Capture the cell that displays the provided text and extract its [X, Y] central coordinate. 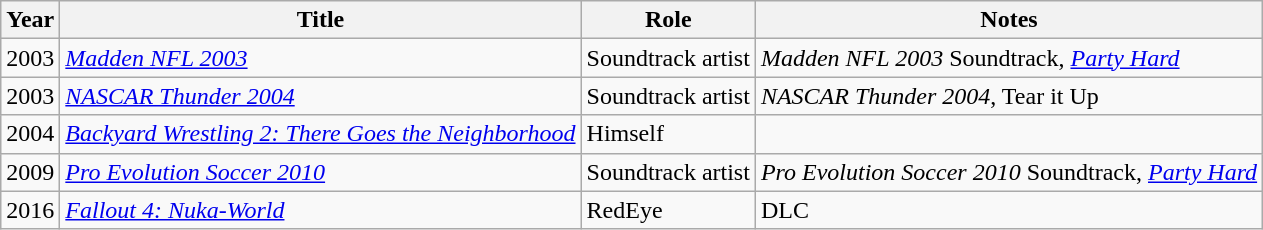
DLC [1008, 210]
Title [320, 20]
2016 [30, 210]
Madden NFL 2003 Soundtrack, Party Hard [1008, 58]
Notes [1008, 20]
Fallout 4: Nuka-World [320, 210]
Backyard Wrestling 2: There Goes the Neighborhood [320, 134]
RedEye [668, 210]
2004 [30, 134]
Pro Evolution Soccer 2010 Soundtrack, Party Hard [1008, 172]
NASCAR Thunder 2004 [320, 96]
Himself [668, 134]
2009 [30, 172]
NASCAR Thunder 2004, Tear it Up [1008, 96]
Pro Evolution Soccer 2010 [320, 172]
Year [30, 20]
Madden NFL 2003 [320, 58]
Role [668, 20]
